Capture the cell that displays the provided text and extract its (X, Y) central coordinate. 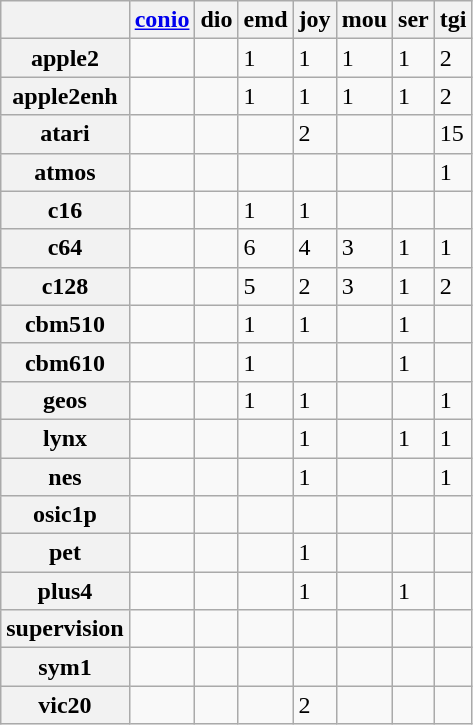
pet (65, 553)
sym1 (65, 667)
4 (314, 248)
6 (266, 248)
atari (65, 134)
apple2enh (65, 96)
cbm610 (65, 362)
c64 (65, 248)
dio (216, 20)
cbm510 (65, 324)
c16 (65, 210)
15 (453, 134)
geos (65, 400)
ser (414, 20)
5 (266, 286)
lynx (65, 438)
tgi (453, 20)
c128 (65, 286)
plus4 (65, 591)
supervision (65, 629)
apple2 (65, 58)
mou (364, 20)
atmos (65, 172)
joy (314, 20)
vic20 (65, 705)
osic1p (65, 515)
emd (266, 20)
conio (162, 20)
nes (65, 477)
